Capture the cell that displays the provided text and extract its [X, Y] central coordinate. 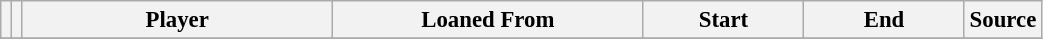
Player [178, 20]
Start [724, 20]
End [884, 20]
Loaned From [488, 20]
Source [1002, 20]
